Locate the cell with the specified text and output its [X, Y] center coordinate. 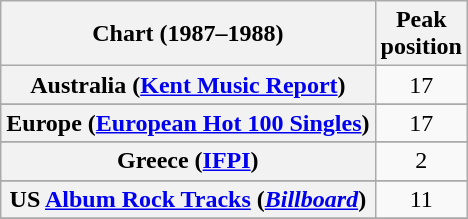
Australia (Kent Music Report) [188, 85]
11 [421, 199]
Greece (IFPI) [188, 161]
Europe (European Hot 100 Singles) [188, 123]
US Album Rock Tracks (Billboard) [188, 199]
Chart (1987–1988) [188, 34]
Peakposition [421, 34]
2 [421, 161]
